Search for the cell housing the specified text and yield its (X, Y) center coordinate. 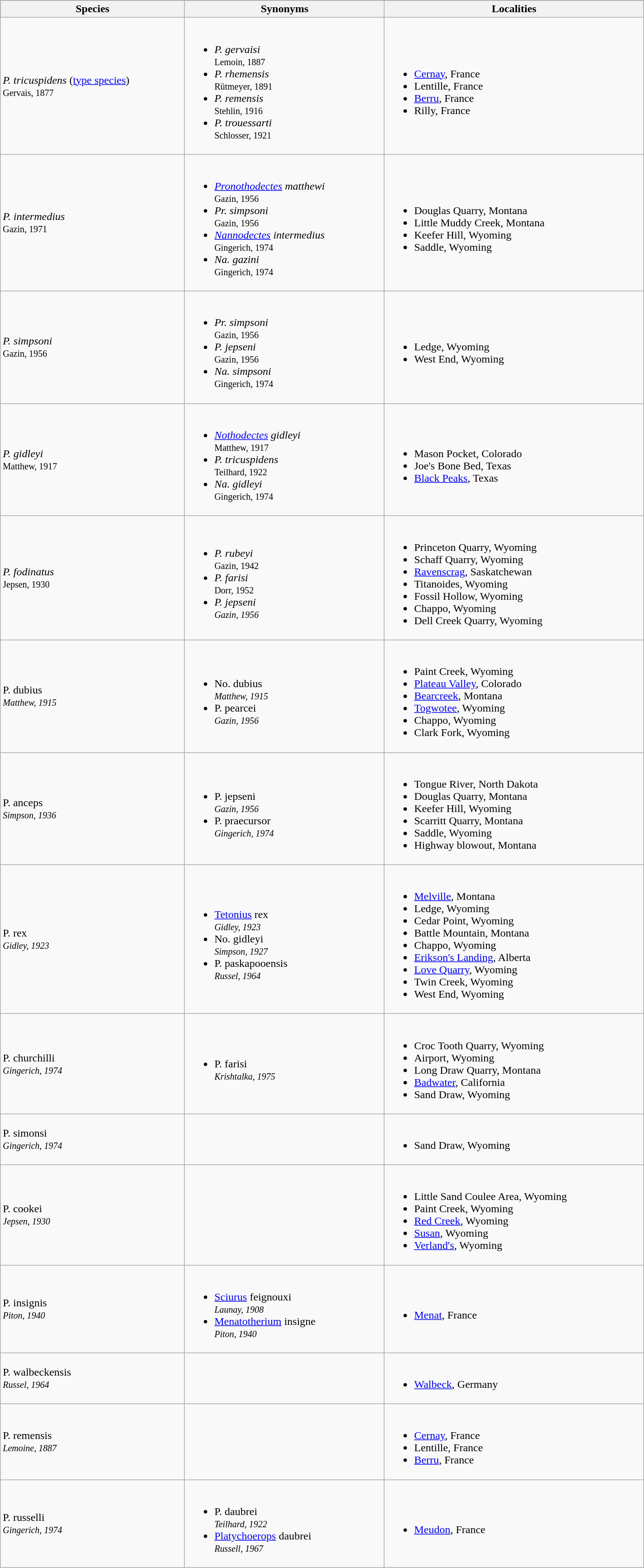
P. tricuspidens (type species)Gervais, 1877 (92, 86)
Tongue River, North DakotaDouglas Quarry, MontanaKeefer Hill, WyomingScarritt Quarry, MontanaSaddle, WyomingHighway blowout, Montana (514, 808)
P. remensisLemoine, 1887 (92, 1442)
P. intermediusGazin, 1971 (92, 223)
Sand Draw, Wyoming (514, 1139)
P. cookeiJepsen, 1930 (92, 1215)
P. dubiusMatthew, 1915 (92, 696)
P. ancepsSimpson, 1936 (92, 808)
P. rubeyiGazin, 1942P. farisiDorr, 1952P. jepseniGazin, 1956 (284, 578)
Sciurus feignouxiLaunay, 1908Menatotherium insignePiton, 1940 (284, 1309)
Nothodectes gidleyiMatthew, 1917P. tricuspidensTeilhard, 1922Na. gidleyiGingerich, 1974 (284, 459)
P. gervaisiLemoin, 1887P. rhemensisRütmeyer, 1891P. remensisStehlin, 1916P. trouessartiSchlosser, 1921 (284, 86)
Ledge, WyomingWest End, Wyoming (514, 347)
Paint Creek, WyomingPlateau Valley, ColoradoBearcreek, MontanaTogwotee, WyomingChappo, WyomingClark Fork, Wyoming (514, 696)
P. farisiKrishtalka, 1975 (284, 1064)
Synonyms (284, 9)
Croc Tooth Quarry, WyomingAirport, WyomingLong Draw Quarry, MontanaBadwater, CaliforniaSand Draw, Wyoming (514, 1064)
P. churchilliGingerich, 1974 (92, 1064)
P. russelliGingerich, 1974 (92, 1524)
P. walbeckensisRussel, 1964 (92, 1379)
P. simonsiGingerich, 1974 (92, 1139)
P. daubreiTeilhard, 1922Platychoerops daubreiRussell, 1967 (284, 1524)
No. dubiusMatthew, 1915P. pearceiGazin, 1956 (284, 696)
Tetonius rexGidley, 1923No. gidleyiSimpson, 1927P. paskapooensisRussel, 1964 (284, 939)
Mason Pocket, ColoradoJoe's Bone Bed, TexasBlack Peaks, Texas (514, 459)
Pronothodectes matthewiGazin, 1956Pr. simpsoniGazin, 1956Nannodectes intermediusGingerich, 1974Na. gaziniGingerich, 1974 (284, 223)
Cernay, FranceLentille, FranceBerru, France (514, 1442)
Menat, France (514, 1309)
Meudon, France (514, 1524)
Walbeck, Germany (514, 1379)
Little Sand Coulee Area, WyomingPaint Creek, WyomingRed Creek, WyomingSusan, WyomingVerland's, Wyoming (514, 1215)
Cernay, FranceLentille, FranceBerru, FranceRilly, France (514, 86)
P. rexGidley, 1923 (92, 939)
P. jepseniGazin, 1956P. praecursorGingerich, 1974 (284, 808)
Douglas Quarry, MontanaLittle Muddy Creek, MontanaKeefer Hill, WyomingSaddle, Wyoming (514, 223)
Species (92, 9)
P. insignisPiton, 1940 (92, 1309)
Pr. simpsoniGazin, 1956P. jepseniGazin, 1956Na. simpsoniGingerich, 1974 (284, 347)
Localities (514, 9)
P. gidleyiMatthew, 1917 (92, 459)
P. simpsoniGazin, 1956 (92, 347)
P. fodinatusJepsen, 1930 (92, 578)
